Locate the cell with the specified text and output its (x, y) center coordinate. 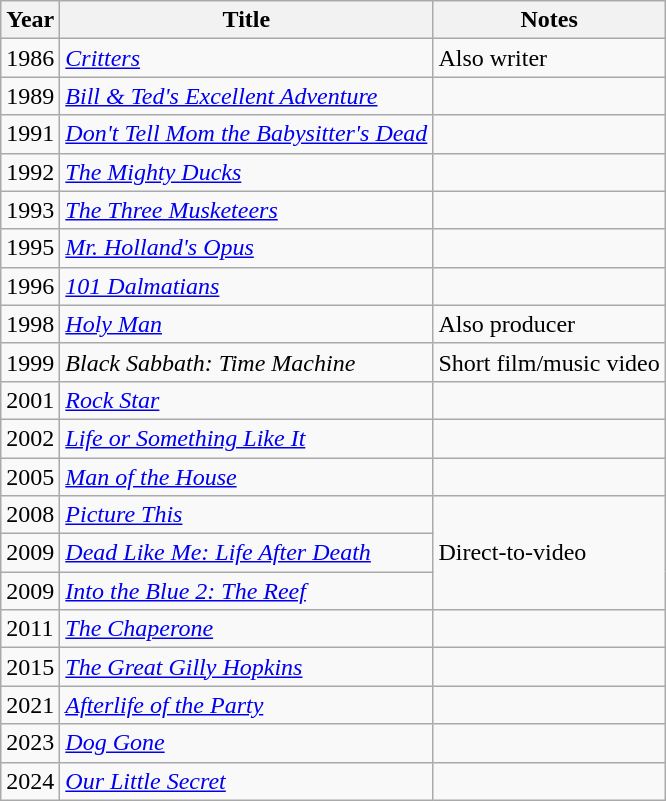
Mr. Holland's Opus (246, 248)
2015 (30, 667)
Year (30, 20)
Afterlife of the Party (246, 705)
Holy Man (246, 324)
Direct-to-video (549, 553)
Black Sabbath: Time Machine (246, 362)
1989 (30, 96)
Rock Star (246, 400)
Dog Gone (246, 743)
1999 (30, 362)
Our Little Secret (246, 781)
Picture This (246, 515)
Notes (549, 20)
2001 (30, 400)
Man of the House (246, 477)
Critters (246, 58)
Into the Blue 2: The Reef (246, 591)
2005 (30, 477)
The Mighty Ducks (246, 172)
1993 (30, 210)
1986 (30, 58)
Bill & Ted's Excellent Adventure (246, 96)
Also writer (549, 58)
1992 (30, 172)
2023 (30, 743)
The Chaperone (246, 629)
2008 (30, 515)
The Three Musketeers (246, 210)
2011 (30, 629)
1998 (30, 324)
1995 (30, 248)
2024 (30, 781)
Dead Like Me: Life After Death (246, 553)
Don't Tell Mom the Babysitter's Dead (246, 134)
2021 (30, 705)
1991 (30, 134)
Life or Something Like It (246, 438)
2002 (30, 438)
101 Dalmatians (246, 286)
Also producer (549, 324)
The Great Gilly Hopkins (246, 667)
Short film/music video (549, 362)
1996 (30, 286)
Title (246, 20)
